Return the [x, y] coordinate for the center point of the cell that contains the specified text.  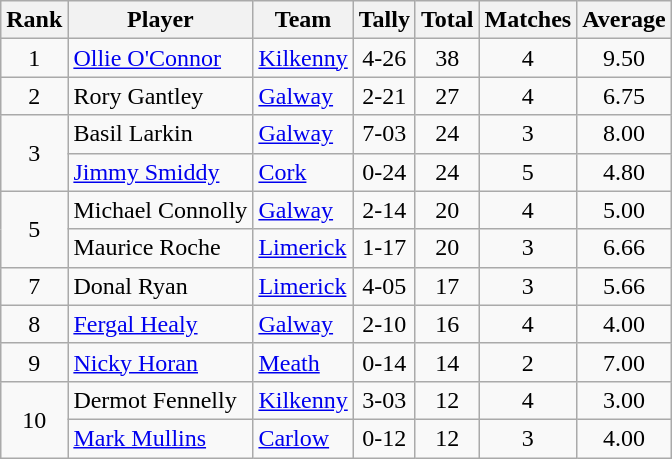
Fergal Healy [160, 324]
6.66 [624, 248]
0-12 [384, 438]
Ollie O'Connor [160, 58]
Average [624, 20]
38 [447, 58]
2-21 [384, 96]
Michael Connolly [160, 210]
2-14 [384, 210]
Carlow [303, 438]
5.00 [624, 210]
Rory Gantley [160, 96]
Rank [34, 20]
14 [447, 362]
4-05 [384, 286]
Matches [528, 20]
27 [447, 96]
Maurice Roche [160, 248]
7-03 [384, 134]
4.80 [624, 172]
17 [447, 286]
Team [303, 20]
1-17 [384, 248]
7.00 [624, 362]
Basil Larkin [160, 134]
Mark Mullins [160, 438]
0-24 [384, 172]
0-14 [384, 362]
Dermot Fennelly [160, 400]
Nicky Horan [160, 362]
7 [34, 286]
8 [34, 324]
16 [447, 324]
6.75 [624, 96]
2-10 [384, 324]
4-26 [384, 58]
Meath [303, 362]
5.66 [624, 286]
Tally [384, 20]
Total [447, 20]
Cork [303, 172]
3.00 [624, 400]
1 [34, 58]
Player [160, 20]
9 [34, 362]
8.00 [624, 134]
9.50 [624, 58]
Jimmy Smiddy [160, 172]
10 [34, 419]
3-03 [384, 400]
Donal Ryan [160, 286]
